Return the [X, Y] coordinate for the center point of the cell that contains the specified text.  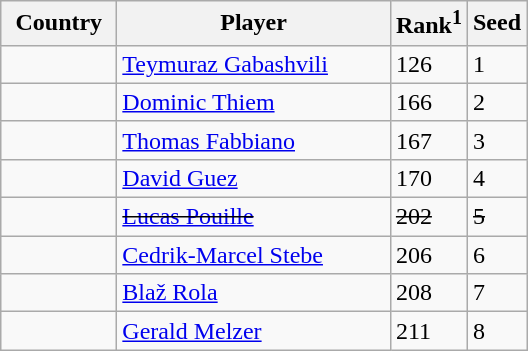
211 [428, 331]
Lucas Pouille [254, 217]
Rank1 [428, 24]
Country [59, 24]
1 [496, 64]
3 [496, 140]
126 [428, 64]
David Guez [254, 178]
170 [428, 178]
Cedrik-Marcel Stebe [254, 255]
Seed [496, 24]
Dominic Thiem [254, 102]
7 [496, 293]
Gerald Melzer [254, 331]
Teymuraz Gabashvili [254, 64]
208 [428, 293]
8 [496, 331]
5 [496, 217]
202 [428, 217]
Player [254, 24]
2 [496, 102]
Blaž Rola [254, 293]
167 [428, 140]
4 [496, 178]
Thomas Fabbiano [254, 140]
206 [428, 255]
6 [496, 255]
166 [428, 102]
